Detect which cell encompasses the target text, then output its [x, y] center coordinate. 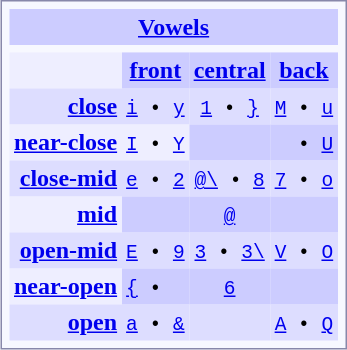
E • 9 [156, 250]
i • y [156, 106]
back [304, 70]
A • Q [304, 322]
6 [230, 286]
@ [230, 214]
Vowels [174, 27]
a • & [156, 322]
near-open [66, 286]
close [66, 106]
M • u [304, 106]
I • Y [156, 142]
@\ • 8 [230, 178]
open [66, 322]
V • O [304, 250]
near-close [66, 142]
1 • } [230, 106]
mid [66, 214]
close-mid [66, 178]
3 • 3\ [230, 250]
{ • [156, 286]
central [230, 70]
7 • o [304, 178]
open-mid [66, 250]
front [156, 70]
• U [304, 142]
e • 2 [156, 178]
